Output the [x, y] coordinate of the center of the cell containing the given text.  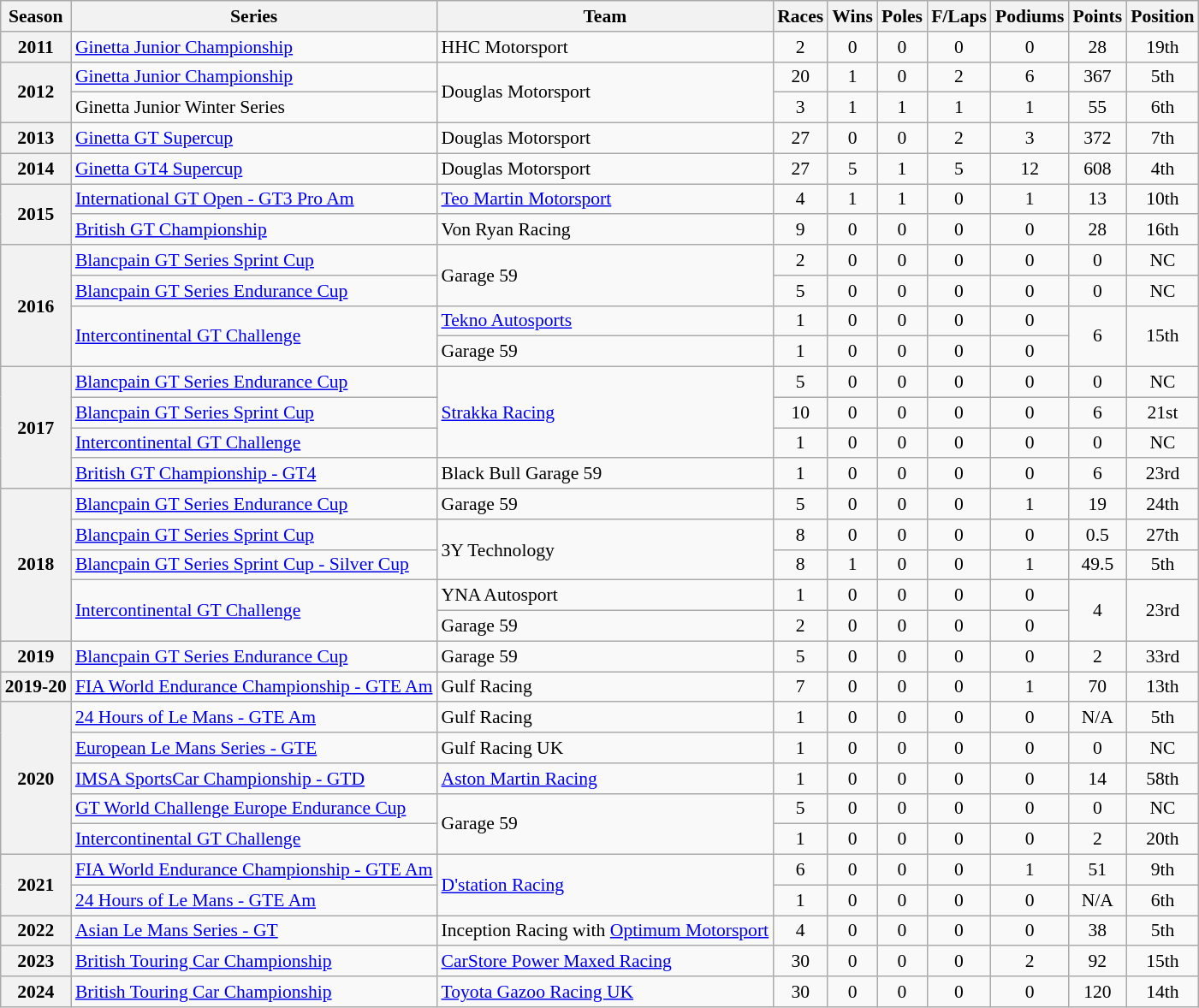
10 [800, 412]
Blancpain GT Series Sprint Cup - Silver Cup [254, 565]
51 [1097, 870]
16th [1162, 230]
7 [800, 687]
Series [254, 16]
2022 [36, 931]
2021 [36, 885]
Asian Le Mans Series - GT [254, 931]
14 [1097, 779]
2019-20 [36, 687]
F/Laps [959, 16]
3Y Technology [606, 549]
International GT Open - GT3 Pro Am [254, 199]
2024 [36, 992]
2017 [36, 428]
IMSA SportsCar Championship - GTD [254, 779]
0.5 [1097, 535]
Aston Martin Racing [606, 779]
10th [1162, 199]
2012 [36, 92]
European Le Mans Series - GTE [254, 748]
Ginetta GT Supercup [254, 139]
372 [1097, 139]
27th [1162, 535]
92 [1097, 962]
British GT Championship [254, 230]
4th [1162, 169]
2014 [36, 169]
33rd [1162, 656]
Von Ryan Racing [606, 230]
13th [1162, 687]
2020 [36, 779]
608 [1097, 169]
Podiums [1030, 16]
9 [800, 230]
13 [1097, 199]
Wins [852, 16]
Inception Racing with Optimum Motorsport [606, 931]
2013 [36, 139]
49.5 [1097, 565]
GT World Challenge Europe Endurance Cup [254, 809]
Team [606, 16]
2023 [36, 962]
2019 [36, 656]
Teo Martin Motorsport [606, 199]
Strakka Racing [606, 412]
2018 [36, 565]
D'station Racing [606, 885]
Ginetta Junior Winter Series [254, 108]
Toyota Gazoo Racing UK [606, 992]
2016 [36, 305]
19 [1097, 504]
Points [1097, 16]
55 [1097, 108]
HHC Motorsport [606, 47]
38 [1097, 931]
24th [1162, 504]
19th [1162, 47]
Races [800, 16]
7th [1162, 139]
2015 [36, 214]
Tekno Autosports [606, 321]
12 [1030, 169]
9th [1162, 870]
20 [800, 77]
367 [1097, 77]
Position [1162, 16]
70 [1097, 687]
Season [36, 16]
British GT Championship - GT4 [254, 474]
120 [1097, 992]
CarStore Power Maxed Racing [606, 962]
YNA Autosport [606, 596]
20th [1162, 839]
21st [1162, 412]
2011 [36, 47]
Poles [902, 16]
Ginetta GT4 Supercup [254, 169]
58th [1162, 779]
Gulf Racing UK [606, 748]
14th [1162, 992]
Black Bull Garage 59 [606, 474]
